Identify which cell holds the provided text, then report its [X, Y] central coordinate. 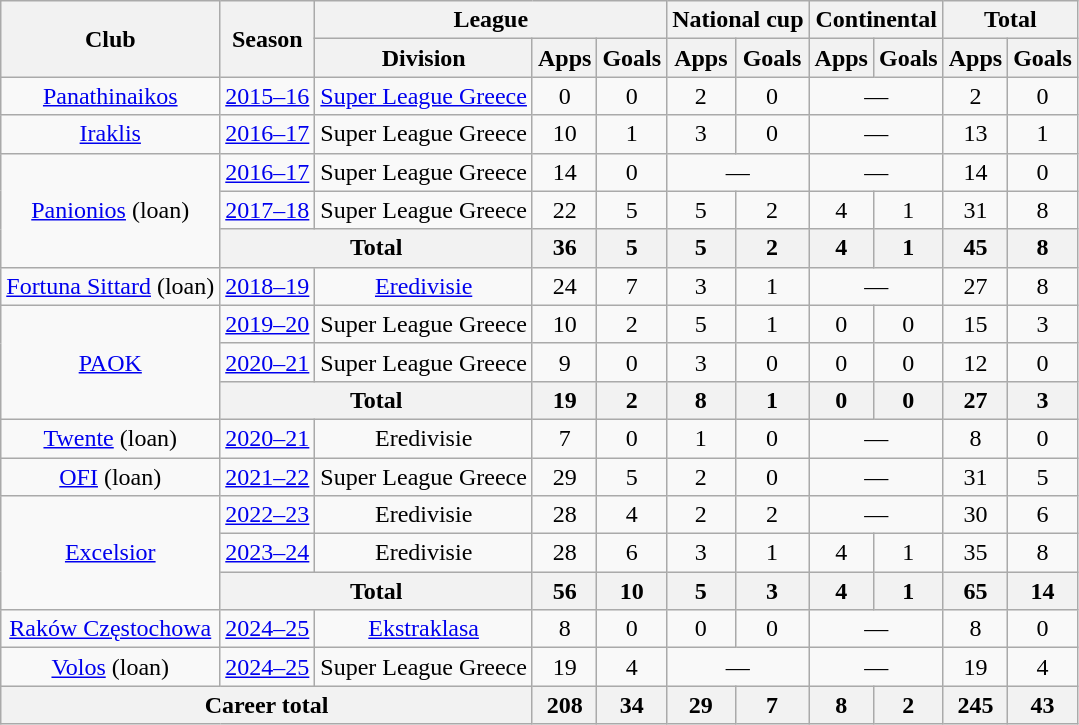
9 [564, 362]
34 [632, 705]
2019–20 [268, 324]
Club [110, 39]
Iraklis [110, 134]
24 [564, 286]
43 [1043, 705]
36 [564, 248]
Continental [876, 20]
2017–18 [268, 210]
League [491, 20]
Volos (loan) [110, 667]
Career total [267, 705]
56 [564, 591]
Twente (loan) [110, 438]
Raków Częstochowa [110, 629]
2023–24 [268, 553]
2018–19 [268, 286]
35 [975, 553]
30 [975, 515]
2022–23 [268, 515]
2021–22 [268, 477]
208 [564, 705]
Ekstraklasa [424, 629]
Excelsior [110, 553]
PAOK [110, 362]
13 [975, 134]
Panionios (loan) [110, 210]
45 [975, 248]
22 [564, 210]
Panathinaikos [110, 96]
245 [975, 705]
Season [268, 39]
12 [975, 362]
OFI (loan) [110, 477]
65 [975, 591]
Division [424, 58]
2015–16 [268, 96]
National cup [738, 20]
Fortuna Sittard (loan) [110, 286]
15 [975, 324]
